Provide the [X, Y] coordinate of the cell's center where the given text is located.  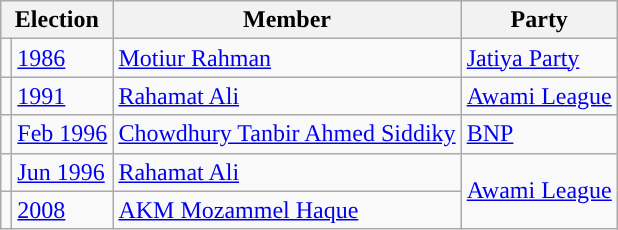
Jun 1996 [62, 172]
Party [539, 20]
2008 [62, 210]
Member [287, 20]
BNP [539, 134]
1991 [62, 96]
AKM Mozammel Haque [287, 210]
Feb 1996 [62, 134]
1986 [62, 58]
Election [57, 20]
Jatiya Party [539, 58]
Chowdhury Tanbir Ahmed Siddiky [287, 134]
Motiur Rahman [287, 58]
